Output the [X, Y] coordinate of the center of the cell containing the given text.  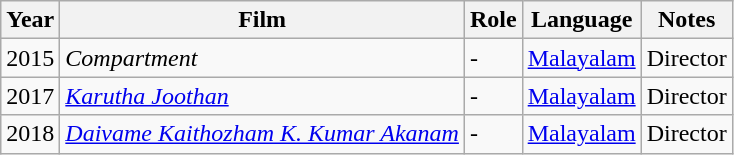
Notes [686, 20]
Film [262, 20]
2017 [30, 96]
2018 [30, 134]
Language [582, 20]
Karutha Joothan [262, 96]
2015 [30, 58]
Year [30, 20]
Daivame Kaithozham K. Kumar Akanam [262, 134]
Compartment [262, 58]
Role [493, 20]
